Find where the given text appears and provide that cell's center as (X, Y) coordinate. 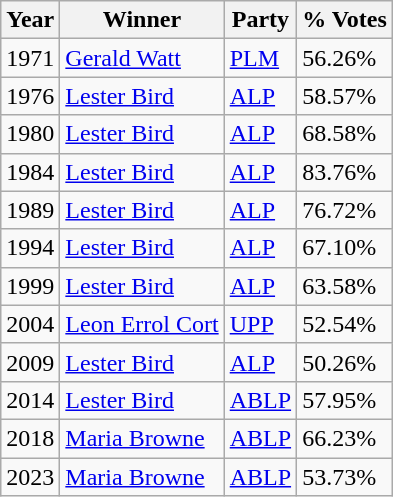
2023 (30, 477)
1976 (30, 96)
Party (260, 20)
PLM (260, 58)
53.73% (345, 477)
Gerald Watt (142, 58)
1980 (30, 134)
67.10% (345, 248)
UPP (260, 324)
Winner (142, 20)
Leon Errol Cort (142, 324)
56.26% (345, 58)
57.95% (345, 400)
1971 (30, 58)
2018 (30, 438)
68.58% (345, 134)
66.23% (345, 438)
83.76% (345, 172)
50.26% (345, 362)
1994 (30, 248)
1989 (30, 210)
2009 (30, 362)
1984 (30, 172)
2004 (30, 324)
52.54% (345, 324)
58.57% (345, 96)
Year (30, 20)
2014 (30, 400)
1999 (30, 286)
63.58% (345, 286)
76.72% (345, 210)
% Votes (345, 20)
